Extract the (x, y) coordinate from the center of the cell holding the provided text.  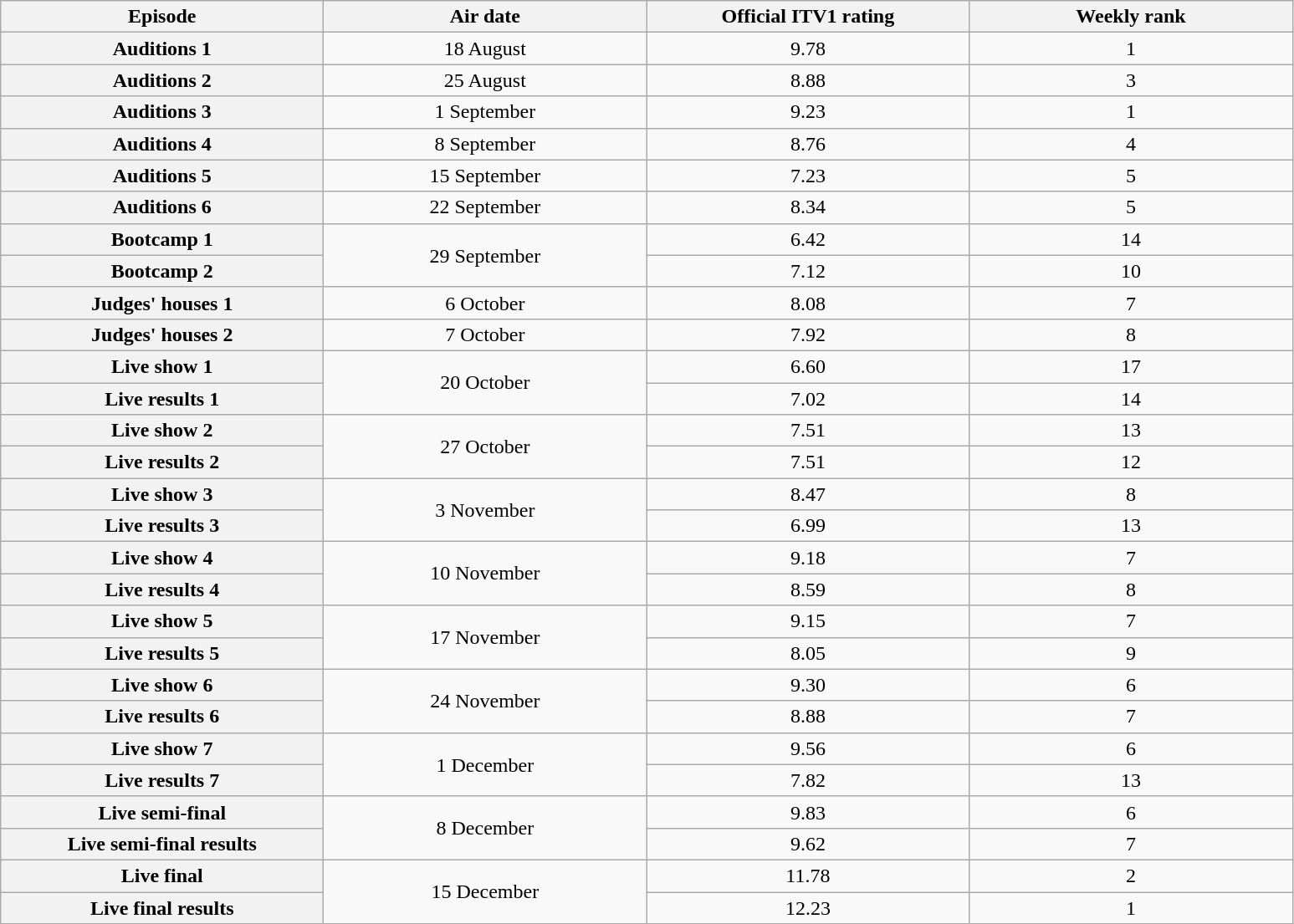
Weekly rank (1131, 17)
3 (1131, 80)
Live results 6 (162, 717)
18 August (485, 48)
12 (1131, 462)
8.76 (808, 144)
Live show 2 (162, 431)
Judges' houses 2 (162, 334)
Judges' houses 1 (162, 303)
17 (1131, 366)
Official ITV1 rating (808, 17)
25 August (485, 80)
8.08 (808, 303)
Auditions 6 (162, 207)
Live results 1 (162, 399)
29 September (485, 255)
3 November (485, 510)
Live show 6 (162, 685)
10 November (485, 574)
Live show 1 (162, 366)
Live show 3 (162, 494)
Live results 2 (162, 462)
8.59 (808, 590)
Bootcamp 2 (162, 271)
7 October (485, 334)
Live semi-final results (162, 844)
11.78 (808, 876)
24 November (485, 701)
Live final (162, 876)
Auditions 1 (162, 48)
9.18 (808, 558)
4 (1131, 144)
Live show 5 (162, 621)
Live results 5 (162, 653)
7.02 (808, 399)
Live show 4 (162, 558)
8.47 (808, 494)
Auditions 4 (162, 144)
Auditions 5 (162, 176)
12.23 (808, 907)
9.62 (808, 844)
Live results 4 (162, 590)
Live final results (162, 907)
8.34 (808, 207)
Live semi-final (162, 812)
1 September (485, 112)
7.92 (808, 334)
22 September (485, 207)
17 November (485, 637)
6.99 (808, 526)
8 December (485, 828)
6 October (485, 303)
Episode (162, 17)
Live results 3 (162, 526)
8.05 (808, 653)
15 September (485, 176)
7.23 (808, 176)
9.30 (808, 685)
6.42 (808, 239)
Auditions 2 (162, 80)
9 (1131, 653)
6.60 (808, 366)
1 December (485, 764)
10 (1131, 271)
15 December (485, 891)
8 September (485, 144)
7.82 (808, 780)
9.23 (808, 112)
Air date (485, 17)
27 October (485, 447)
Auditions 3 (162, 112)
Live results 7 (162, 780)
9.83 (808, 812)
Live show 7 (162, 748)
9.78 (808, 48)
2 (1131, 876)
Bootcamp 1 (162, 239)
20 October (485, 382)
9.15 (808, 621)
9.56 (808, 748)
7.12 (808, 271)
